Provide the (x, y) coordinate of the cell's center where the given text is located.  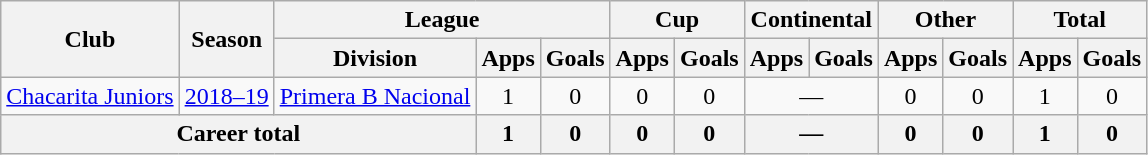
Primera B Nacional (375, 96)
Season (226, 39)
Club (90, 39)
2018–19 (226, 96)
Cup (677, 20)
Other (945, 20)
League (442, 20)
Continental (811, 20)
Division (375, 58)
Total (1080, 20)
Career total (238, 134)
Chacarita Juniors (90, 96)
